Return [x, y] of the center of cell containing provided text 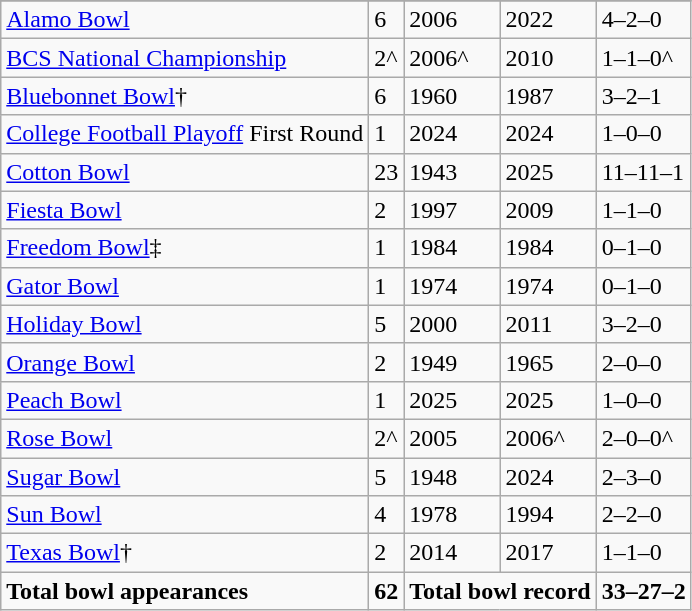
Gator Bowl [185, 286]
1–1–0^ [644, 58]
1948 [452, 477]
33–27–2 [644, 591]
1987 [548, 96]
Freedom Bowl‡ [185, 248]
Total bowl appearances [185, 591]
Total bowl record [500, 591]
Alamo Bowl [185, 20]
2017 [548, 553]
4 [386, 515]
1978 [452, 515]
Fiesta Bowl [185, 210]
23 [386, 172]
2009 [548, 210]
1997 [452, 210]
2–0–0^ [644, 438]
2–3–0 [644, 477]
3–2–0 [644, 324]
2005 [452, 438]
Cotton Bowl [185, 172]
2–0–0 [644, 362]
Sugar Bowl [185, 477]
Sun Bowl [185, 515]
Peach Bowl [185, 400]
1965 [548, 362]
Bluebonnet Bowl† [185, 96]
1960 [452, 96]
BCS National Championship [185, 58]
Rose Bowl [185, 438]
1994 [548, 515]
College Football Playoff First Round [185, 134]
2000 [452, 324]
Texas Bowl† [185, 553]
2011 [548, 324]
2022 [548, 20]
2010 [548, 58]
2006 [452, 20]
1943 [452, 172]
2–2–0 [644, 515]
11–11–1 [644, 172]
Holiday Bowl [185, 324]
2014 [452, 553]
4–2–0 [644, 20]
62 [386, 591]
Orange Bowl [185, 362]
1949 [452, 362]
3–2–1 [644, 96]
